Return the [x, y] coordinate for the center point of the cell that contains the specified text.  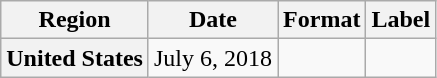
Region [75, 20]
Label [401, 20]
Format [322, 20]
United States [75, 58]
July 6, 2018 [212, 58]
Date [212, 20]
